Find where the given text appears and provide that cell's center as (x, y) coordinate. 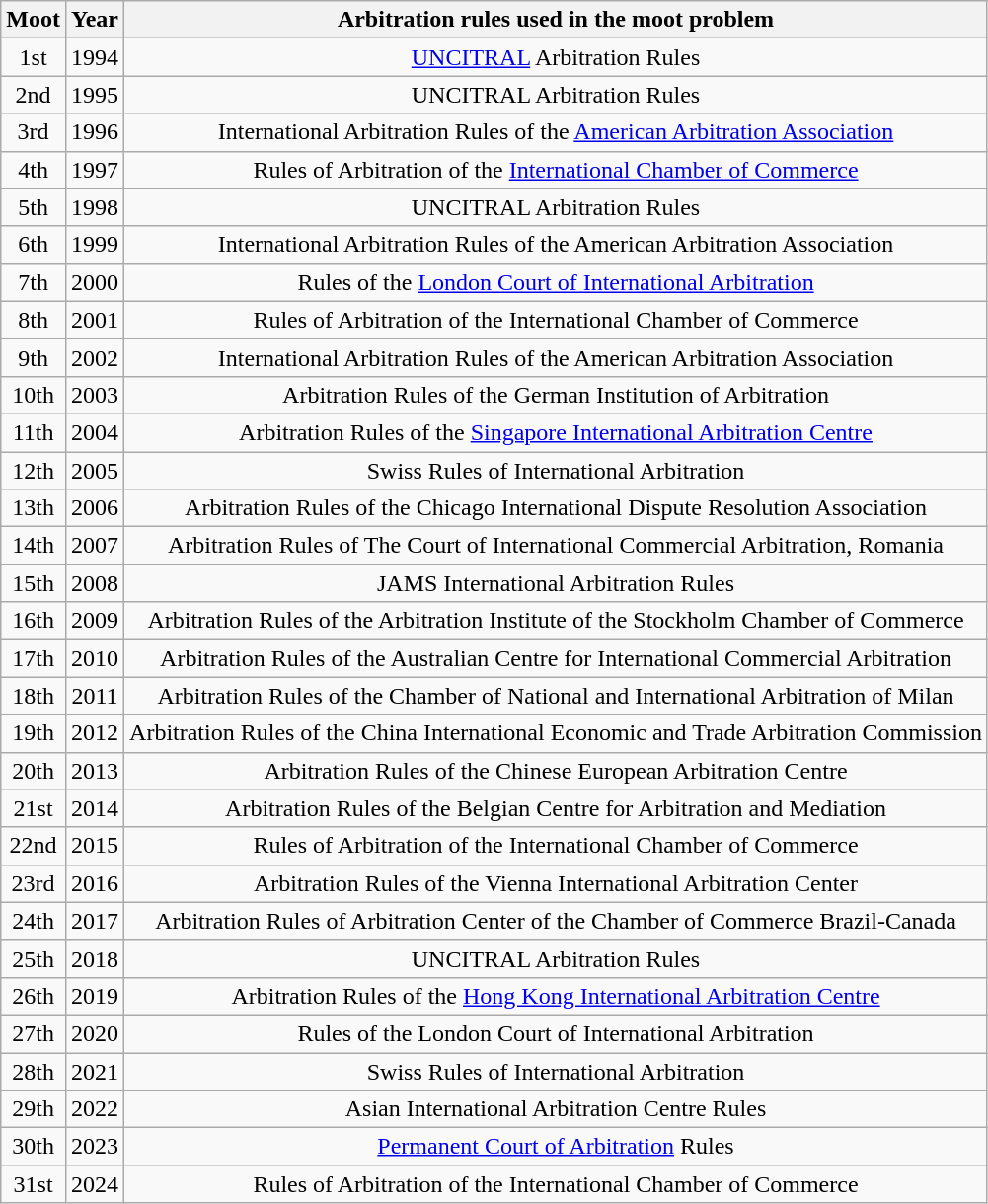
28th (34, 1071)
2010 (95, 658)
Arbitration Rules of the Belgian Centre for Arbitration and Mediation (557, 808)
Arbitration Rules of the Chamber of National and International Arbitration of Milan (557, 696)
2nd (34, 95)
2004 (95, 432)
2012 (95, 733)
Arbitration Rules of the Arbitration Institute of the Stockholm Chamber of Commerce (557, 621)
29th (34, 1109)
Arbitration Rules of the Vienna International Arbitration Center (557, 883)
2023 (95, 1147)
17th (34, 658)
18th (34, 696)
Arbitration Rules of the China International Economic and Trade Arbitration Commission (557, 733)
11th (34, 432)
2000 (95, 282)
27th (34, 1033)
31st (34, 1184)
1995 (95, 95)
Arbitration Rules of The Court of International Commercial Arbitration, Romania (557, 546)
Permanent Court of Arbitration Rules (557, 1147)
2009 (95, 621)
Arbitration rules used in the moot problem (557, 20)
2022 (95, 1109)
1998 (95, 207)
2014 (95, 808)
Arbitration Rules of Arbitration Center of the Chamber of Commerce Brazil-Canada (557, 921)
Arbitration Rules of the Chicago International Dispute Resolution Association (557, 508)
2006 (95, 508)
2021 (95, 1071)
7th (34, 282)
26th (34, 996)
13th (34, 508)
9th (34, 357)
12th (34, 471)
2011 (95, 696)
2024 (95, 1184)
2013 (95, 771)
23rd (34, 883)
2017 (95, 921)
16th (34, 621)
3rd (34, 132)
2016 (95, 883)
Arbitration Rules of the Hong Kong International Arbitration Centre (557, 996)
14th (34, 546)
2007 (95, 546)
2015 (95, 846)
24th (34, 921)
19th (34, 733)
1997 (95, 170)
30th (34, 1147)
Arbitration Rules of the German Institution of Arbitration (557, 395)
2003 (95, 395)
1994 (95, 57)
Asian International Arbitration Centre Rules (557, 1109)
1999 (95, 245)
Moot (34, 20)
5th (34, 207)
2008 (95, 583)
Arbitration Rules of the Singapore International Arbitration Centre (557, 432)
2019 (95, 996)
Arbitration Rules of the Australian Centre for International Commercial Arbitration (557, 658)
25th (34, 958)
4th (34, 170)
21st (34, 808)
20th (34, 771)
Year (95, 20)
2020 (95, 1033)
2005 (95, 471)
2018 (95, 958)
2002 (95, 357)
JAMS International Arbitration Rules (557, 583)
1st (34, 57)
8th (34, 320)
15th (34, 583)
22nd (34, 846)
1996 (95, 132)
Arbitration Rules of the Chinese European Arbitration Centre (557, 771)
2001 (95, 320)
10th (34, 395)
6th (34, 245)
